Locate the cell with the specified text and output its (X, Y) center coordinate. 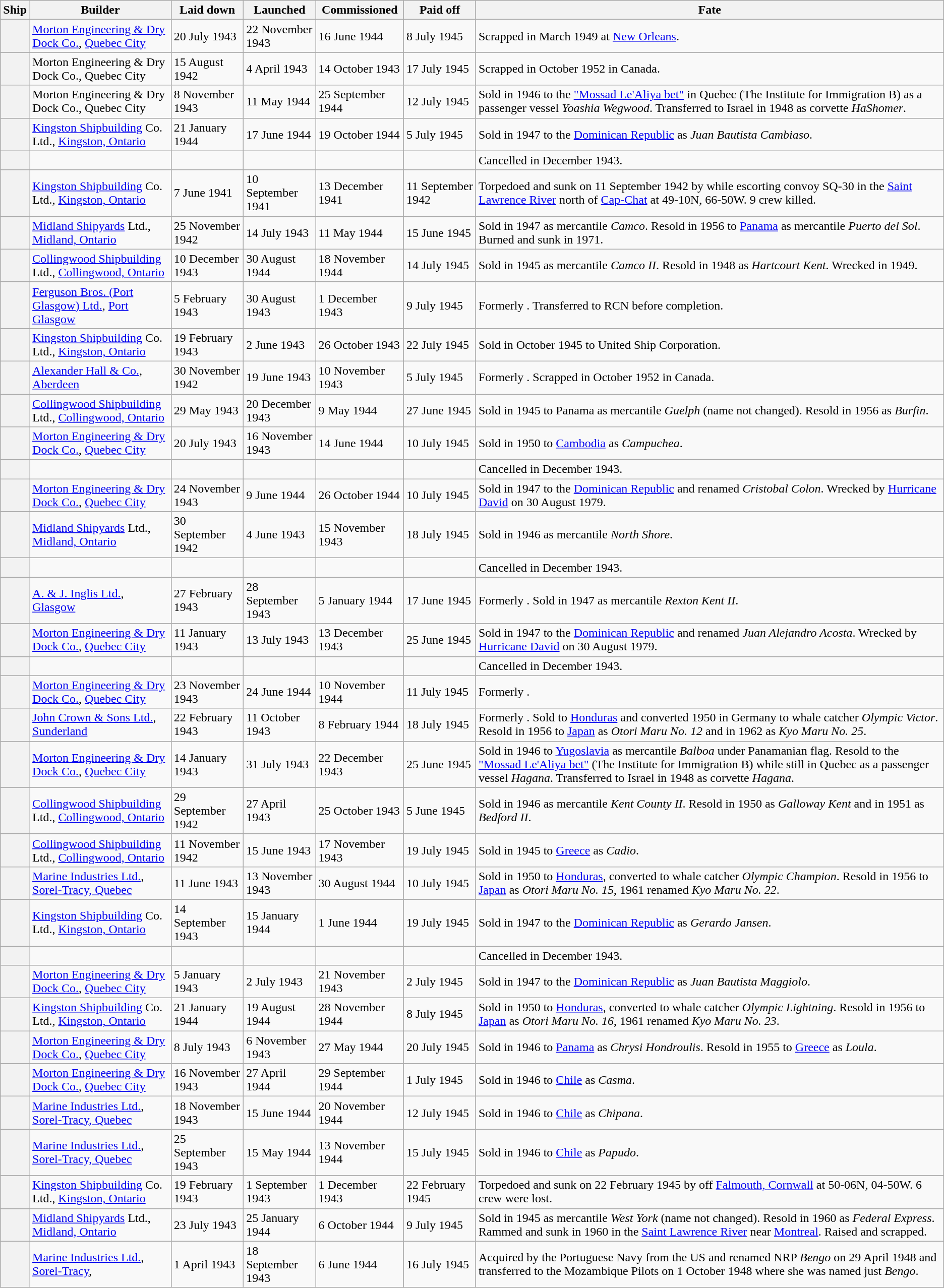
22 November 1943 (279, 36)
14 September 1943 (207, 923)
27 May 1944 (360, 1048)
Sold in 1946 to Chile as Chipana. (710, 1113)
Formerly . Transferred to RCN before completion. (710, 305)
17 November 1943 (360, 850)
Alexander Hall & Co., Aberdeen (101, 377)
5 January 1943 (207, 982)
14 July 1943 (279, 233)
25 October 1943 (360, 811)
27 April 1944 (279, 1080)
1 June 1944 (360, 923)
17 June 1945 (440, 600)
7 June 1941 (207, 193)
8 November 1943 (207, 102)
20 November 1944 (360, 1113)
Scrapped in October 1952 in Canada. (710, 69)
Builder (101, 10)
9 June 1944 (279, 495)
20 December 1943 (279, 410)
Sold in 1950 to Honduras, converted to whale catcher Olympic Lightning. Resold in 1956 to Japan as Otori Maru No. 16, 1961 renamed Kyo Maru No. 23. (710, 1014)
23 November 1943 (207, 692)
Sold in 1947 to the Dominican Republic as Juan Bautista Maggiolo. (710, 982)
31 July 1943 (279, 764)
A. & J. Inglis Ltd., Glasgow (101, 600)
Commissioned (360, 10)
14 January 1943 (207, 764)
Formerly . (710, 692)
13 December 1941 (360, 193)
Sold in 1947 to the Dominican Republic as Juan Bautista Cambiaso. (710, 134)
Sold in October 1945 to United Ship Corporation. (710, 345)
30 September 1942 (207, 535)
11 June 1943 (207, 883)
25 November 1942 (207, 233)
20 July 1945 (440, 1048)
26 October 1943 (360, 345)
Laid down (207, 10)
18 September 1943 (279, 1264)
13 July 1943 (279, 640)
Torpedoed and sunk on 22 February 1945 by off Falmouth, Cornwall at 50-06N, 04-50W. 6 crew were lost. (710, 1192)
Launched (279, 10)
Sold in 1947 as mercantile Camco. Resold in 1956 to Panama as mercantile Puerto del Sol. Burned and sunk in 1971. (710, 233)
27 June 1945 (440, 410)
24 June 1944 (279, 692)
Sold in 1947 to the Dominican Republic and renamed Juan Alejandro Acosta. Wrecked by Hurricane David on 30 August 1979. (710, 640)
16 July 1945 (440, 1264)
26 October 1944 (360, 495)
5 January 1944 (360, 600)
10 November 1944 (360, 692)
6 June 1944 (360, 1264)
14 June 1944 (360, 444)
Sold in 1950 to Honduras, converted to whale catcher Olympic Champion. Resold in 1956 to Japan as Otori Maru No. 15, 1961 renamed Kyo Maru No. 22. (710, 883)
22 July 1945 (440, 345)
Sold in 1950 to Cambodia as Campuchea. (710, 444)
Ship (15, 10)
11 November 1942 (207, 850)
13 December 1943 (360, 640)
Marine Industries Ltd., Sorel-Tracy, (101, 1264)
6 November 1943 (279, 1048)
30 November 1942 (207, 377)
2 July 1943 (279, 982)
19 October 1944 (360, 134)
1 September 1943 (279, 1192)
27 April 1943 (279, 811)
1 April 1943 (207, 1264)
15 January 1944 (279, 923)
Sold in 1946 to Panama as Chrysi Hondroulis. Resold in 1955 to Greece as Loula. (710, 1048)
15 June 1945 (440, 233)
21 November 1943 (360, 982)
18 November 1943 (207, 1113)
17 June 1944 (279, 134)
17 July 1945 (440, 69)
15 July 1945 (440, 1152)
23 July 1943 (207, 1225)
Sold in 1946 as mercantile North Shore. (710, 535)
1 July 1945 (440, 1080)
30 August 1943 (279, 305)
Sold in 1946 to Chile as Papudo. (710, 1152)
8 July 1943 (207, 1048)
22 February 1945 (440, 1192)
Formerly . Sold in 1947 as mercantile Rexton Kent II. (710, 600)
29 September 1942 (207, 811)
28 September 1943 (279, 600)
6 October 1944 (360, 1225)
25 January 1944 (279, 1225)
Scrapped in March 1949 at New Orleans. (710, 36)
22 February 1943 (207, 725)
19 June 1943 (279, 377)
24 November 1943 (207, 495)
5 June 1945 (440, 811)
15 May 1944 (279, 1152)
13 November 1943 (279, 883)
11 October 1943 (279, 725)
10 December 1943 (207, 265)
Paid off (440, 10)
4 June 1943 (279, 535)
16 June 1944 (360, 36)
9 May 1944 (360, 410)
15 June 1943 (279, 850)
15 June 1944 (279, 1113)
11 July 1945 (440, 692)
Sold in 1945 to Panama as mercantile Guelph (name not changed). Resold in 1956 as Burfin. (710, 410)
John Crown & Sons Ltd., Sunderland (101, 725)
27 February 1943 (207, 600)
Ferguson Bros. (Port Glasgow) Ltd., Port Glasgow (101, 305)
Sold in 1947 to the Dominican Republic and renamed Cristobal Colon. Wrecked by Hurricane David on 30 August 1979. (710, 495)
5 February 1943 (207, 305)
10 November 1943 (360, 377)
18 November 1944 (360, 265)
8 February 1944 (360, 725)
11 September 1942 (440, 193)
13 November 1944 (360, 1152)
15 November 1943 (360, 535)
22 December 1943 (360, 764)
Sold in 1946 to Chile as Casma. (710, 1080)
25 September 1943 (207, 1152)
25 September 1944 (360, 102)
Sold in 1947 to the Dominican Republic as Gerardo Jansen. (710, 923)
Fate (710, 10)
14 October 1943 (360, 69)
2 July 1945 (440, 982)
29 May 1943 (207, 410)
Sold in 1946 as mercantile Kent County II. Resold in 1950 as Galloway Kent and in 1951 as Bedford II. (710, 811)
10 September 1941 (279, 193)
11 January 1943 (207, 640)
28 November 1944 (360, 1014)
15 August 1942 (207, 69)
4 April 1943 (279, 69)
Sold in 1945 as mercantile Camco II. Resold in 1948 as Hartcourt Kent. Wrecked in 1949. (710, 265)
Sold in 1945 to Greece as Cadio. (710, 850)
2 June 1943 (279, 345)
29 September 1944 (360, 1080)
19 August 1944 (279, 1014)
14 July 1945 (440, 265)
Formerly . Scrapped in October 1952 in Canada. (710, 377)
